For the text-containing cell, return its midpoint in (X, Y) coordinate format. 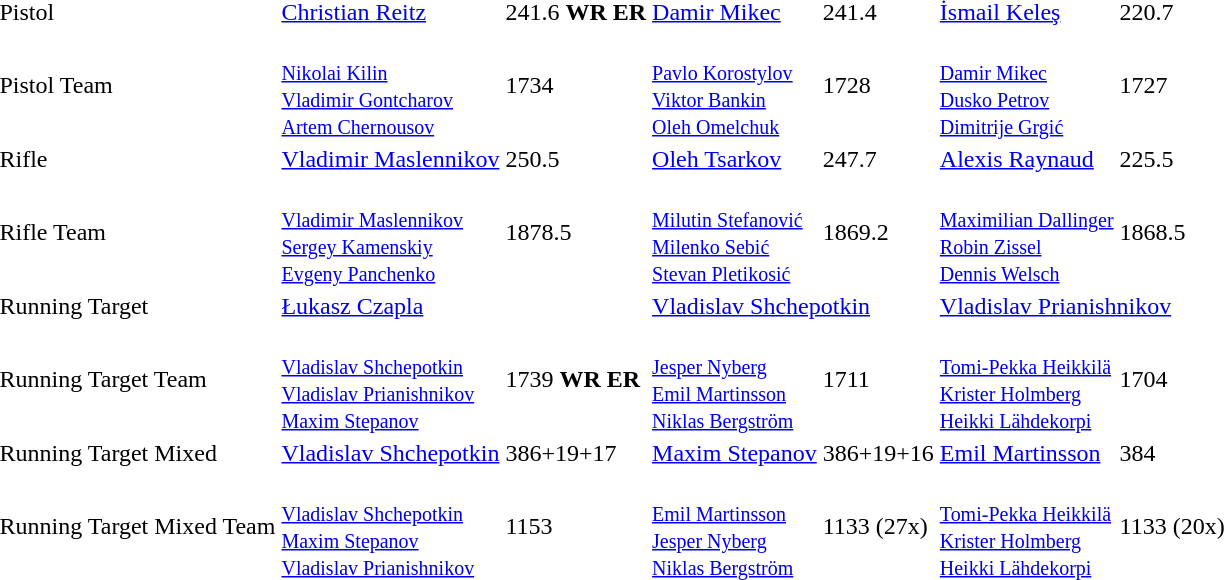
Emil Martinsson (1026, 453)
Alexis Raynaud (1026, 159)
Vladimir Maslennikov (390, 159)
Jesper NybergEmil MartinssonNiklas Bergström (735, 380)
Vladimir MaslennikovSergey KamenskiyEvgeny Panchenko (390, 232)
Damir MikecDusko PetrovDimitrije Grgić (1026, 86)
247.7 (878, 159)
Milutin StefanovićMilenko SebićStevan Pletikosić (735, 232)
386+19+17 (576, 453)
Oleh Tsarkov (735, 159)
386+19+16 (878, 453)
250.5 (576, 159)
1728 (878, 86)
Pavlo KorostylovViktor BankinOleh Omelchuk (735, 86)
Nikolai KilinVladimir GontcharovArtem Chernousov (390, 86)
1711 (878, 380)
Łukasz Czapla (464, 306)
Tomi-Pekka HeikkiläKrister HolmbergHeikki Lähdekorpi (1026, 380)
Maximilian DallingerRobin ZisselDennis Welsch (1026, 232)
Vladislav ShchepotkinVladislav PrianishnikovMaxim Stepanov (390, 380)
1869.2 (878, 232)
1739 WR ER (576, 380)
Maxim Stepanov (735, 453)
1878.5 (576, 232)
1734 (576, 86)
